From the cell containing the given text, extract its center point as [X, Y] coordinate. 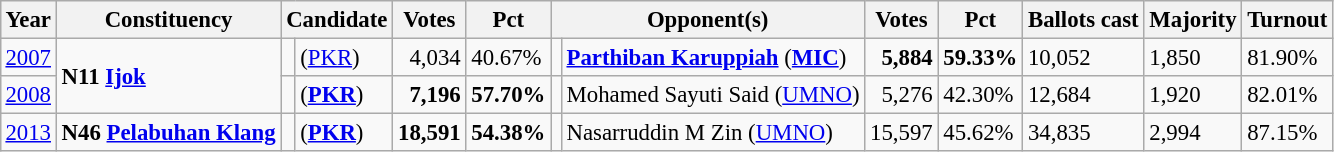
59.33% [980, 57]
Parthiban Karuppiah (MIC) [713, 57]
57.70% [508, 95]
Opponent(s) [708, 20]
54.38% [508, 133]
2,994 [1193, 133]
40.67% [508, 57]
12,684 [1084, 95]
1,850 [1193, 57]
45.62% [980, 133]
Year [28, 20]
5,884 [902, 57]
Constituency [168, 20]
Nasarruddin M Zin (UMNO) [713, 133]
Mohamed Sayuti Said (UMNO) [713, 95]
4,034 [430, 57]
82.01% [1288, 95]
10,052 [1084, 57]
Turnout [1288, 20]
34,835 [1084, 133]
18,591 [430, 133]
7,196 [430, 95]
N11 Ijok [168, 76]
2013 [28, 133]
5,276 [902, 95]
42.30% [980, 95]
15,597 [902, 133]
Ballots cast [1084, 20]
1,920 [1193, 95]
87.15% [1288, 133]
2008 [28, 95]
Majority [1193, 20]
81.90% [1288, 57]
N46 Pelabuhan Klang [168, 133]
Candidate [337, 20]
2007 [28, 57]
